Pinpoint the cell where the given text exists, returning its [X, Y] midpoint coordinate. 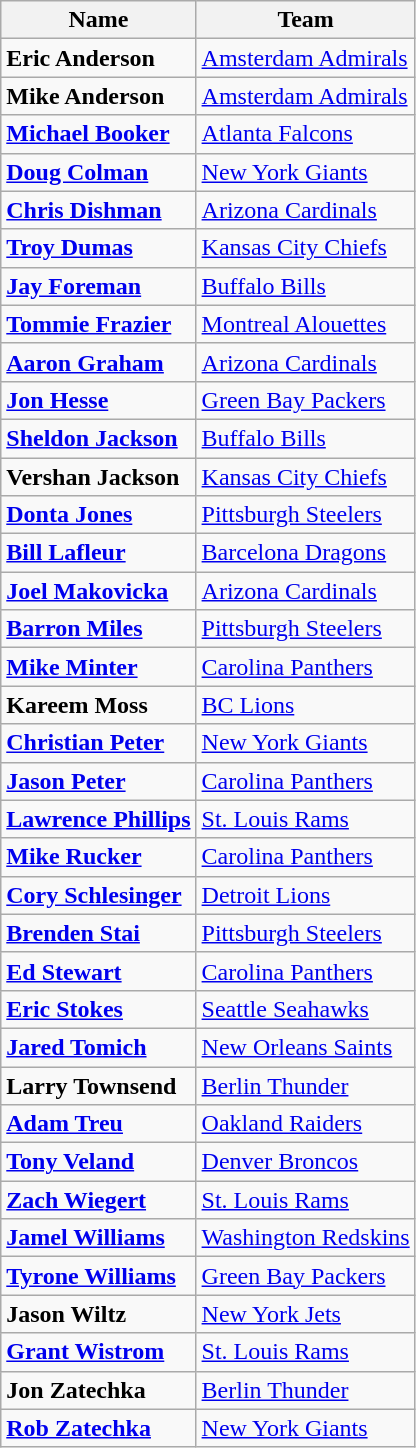
Zach Wiegert [98, 1200]
Jon Hesse [98, 400]
Mike Anderson [98, 96]
Ed Stewart [98, 971]
Detroit Lions [306, 895]
Tommie Frazier [98, 324]
Eric Anderson [98, 58]
Jamel Williams [98, 1238]
Michael Booker [98, 134]
Donta Jones [98, 515]
Vershan Jackson [98, 477]
Seattle Seahawks [306, 1009]
Brenden Stai [98, 933]
New Orleans Saints [306, 1047]
Eric Stokes [98, 1009]
Christian Peter [98, 743]
Larry Townsend [98, 1085]
Tony Veland [98, 1162]
Jon Zatechka [98, 1390]
Jay Foreman [98, 286]
Kareem Moss [98, 705]
Sheldon Jackson [98, 438]
Jared Tomich [98, 1047]
Adam Treu [98, 1124]
Team [306, 20]
Washington Redskins [306, 1238]
Chris Dishman [98, 210]
Jason Wiltz [98, 1314]
Mike Rucker [98, 857]
Mike Minter [98, 667]
Bill Lafleur [98, 553]
Montreal Alouettes [306, 324]
Name [98, 20]
Aaron Graham [98, 362]
Tyrone Williams [98, 1276]
BC Lions [306, 705]
New York Jets [306, 1314]
Jason Peter [98, 781]
Doug Colman [98, 172]
Troy Dumas [98, 248]
Atlanta Falcons [306, 134]
Oakland Raiders [306, 1124]
Denver Broncos [306, 1162]
Cory Schlesinger [98, 895]
Lawrence Phillips [98, 819]
Grant Wistrom [98, 1352]
Joel Makovicka [98, 591]
Barron Miles [98, 629]
Barcelona Dragons [306, 553]
Rob Zatechka [98, 1428]
